From the cell containing the given text, extract its center point as [x, y] coordinate. 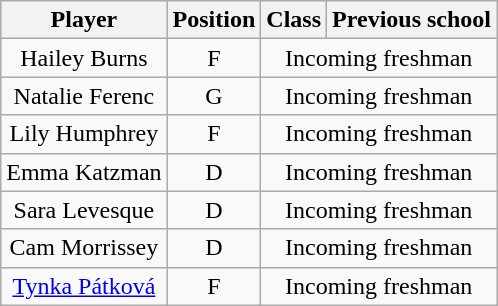
Lily Humphrey [84, 134]
G [214, 96]
Cam Morrissey [84, 248]
Hailey Burns [84, 58]
Sara Levesque [84, 210]
Tynka Pátková [84, 286]
Natalie Ferenc [84, 96]
Previous school [412, 20]
Class [294, 20]
Position [214, 20]
Emma Katzman [84, 172]
Player [84, 20]
